Locate the cell with the specified text and output its (X, Y) center coordinate. 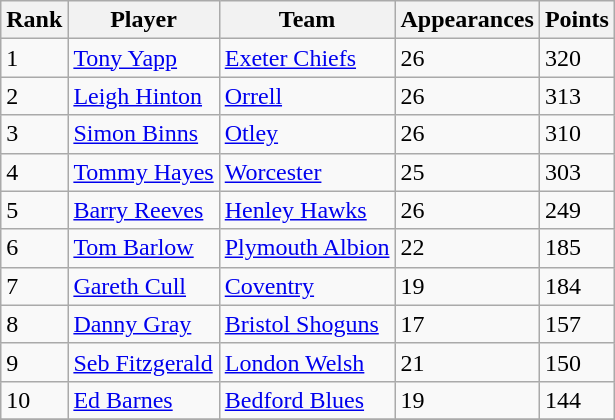
Otley (307, 134)
2 (34, 96)
Tommy Hayes (144, 172)
Henley Hawks (307, 210)
Bedford Blues (307, 400)
Orrell (307, 96)
London Welsh (307, 362)
Plymouth Albion (307, 248)
Seb Fitzgerald (144, 362)
150 (576, 362)
9 (34, 362)
Player (144, 20)
Gareth Cull (144, 286)
313 (576, 96)
8 (34, 324)
Barry Reeves (144, 210)
Exeter Chiefs (307, 58)
320 (576, 58)
Bristol Shoguns (307, 324)
310 (576, 134)
Worcester (307, 172)
3 (34, 134)
10 (34, 400)
5 (34, 210)
22 (467, 248)
249 (576, 210)
Leigh Hinton (144, 96)
Danny Gray (144, 324)
Rank (34, 20)
157 (576, 324)
4 (34, 172)
144 (576, 400)
7 (34, 286)
185 (576, 248)
Team (307, 20)
25 (467, 172)
Coventry (307, 286)
Simon Binns (144, 134)
6 (34, 248)
Tom Barlow (144, 248)
303 (576, 172)
Ed Barnes (144, 400)
21 (467, 362)
184 (576, 286)
17 (467, 324)
Tony Yapp (144, 58)
1 (34, 58)
Points (576, 20)
Appearances (467, 20)
